Determine the [x, y] coordinate at the center of the cell enclosing the given text.  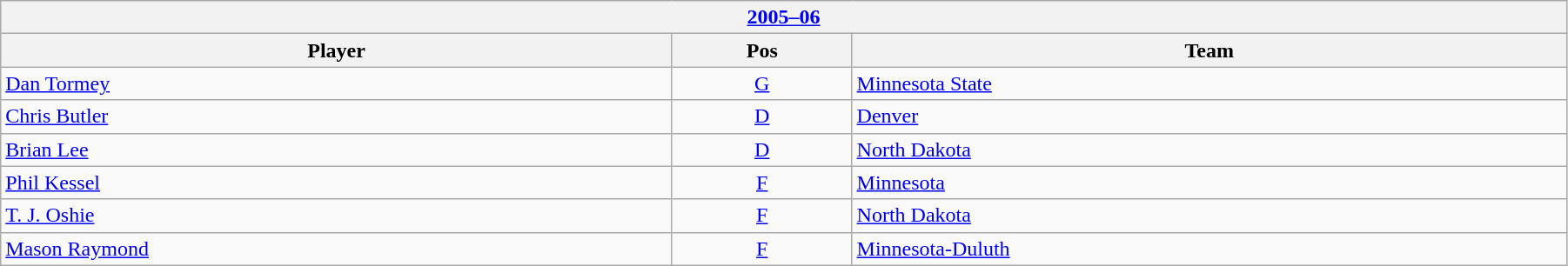
Mason Raymond [337, 249]
Phil Kessel [337, 183]
Denver [1210, 116]
G [762, 83]
Brian Lee [337, 150]
Dan Tormey [337, 83]
Minnesota [1210, 183]
Minnesota State [1210, 83]
Minnesota-Duluth [1210, 249]
2005–06 [784, 17]
Player [337, 50]
Team [1210, 50]
Pos [762, 50]
Chris Butler [337, 116]
T. J. Oshie [337, 216]
